Pinpoint the cell where the given text exists, returning its (X, Y) midpoint coordinate. 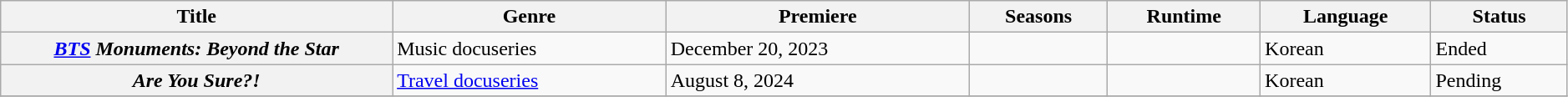
December 20, 2023 (817, 48)
Genre (530, 17)
Music docuseries (530, 48)
Title (197, 17)
August 8, 2024 (817, 80)
Are You Sure?! (197, 80)
Premiere (817, 17)
Ended (1499, 48)
Language (1346, 17)
Travel docuseries (530, 80)
Pending (1499, 80)
BTS Monuments: Beyond the Star (197, 48)
Seasons (1038, 17)
Status (1499, 17)
Runtime (1185, 17)
